Detect which cell encompasses the target text, then output its [x, y] center coordinate. 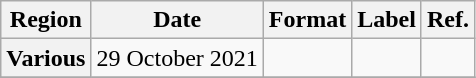
Label [387, 20]
Format [307, 20]
29 October 2021 [177, 58]
Various [46, 58]
Region [46, 20]
Date [177, 20]
Ref. [448, 20]
